Identify which cell holds the provided text, then report its (X, Y) central coordinate. 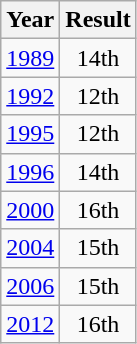
1992 (30, 96)
1996 (30, 172)
1989 (30, 58)
1995 (30, 134)
Year (30, 20)
2004 (30, 248)
Result (98, 20)
2006 (30, 286)
2012 (30, 324)
2000 (30, 210)
